Pinpoint the cell where the given text exists, returning its [X, Y] midpoint coordinate. 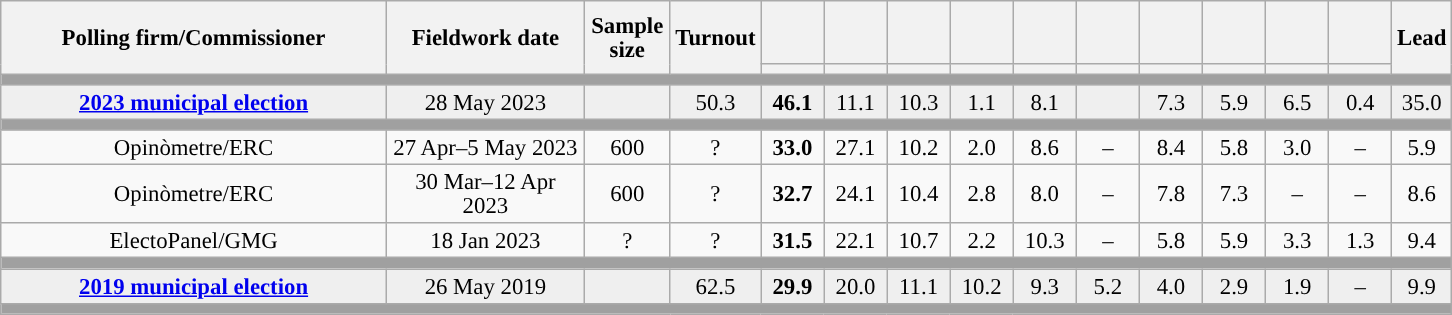
35.0 [1422, 102]
8.4 [1170, 148]
6.5 [1298, 102]
1.1 [982, 102]
2.9 [1234, 286]
29.9 [792, 286]
32.7 [792, 194]
1.9 [1298, 286]
2019 municipal election [194, 286]
ElectoPanel/GMG [194, 242]
27.1 [856, 148]
8.1 [1044, 102]
27 Apr–5 May 2023 [485, 148]
1.3 [1360, 242]
62.5 [716, 286]
31.5 [792, 242]
30 Mar–12 Apr 2023 [485, 194]
0.4 [1360, 102]
20.0 [856, 286]
3.0 [1298, 148]
4.0 [1170, 286]
22.1 [856, 242]
50.3 [716, 102]
2.0 [982, 148]
Polling firm/Commissioner [194, 38]
9.4 [1422, 242]
3.3 [1298, 242]
24.1 [856, 194]
18 Jan 2023 [485, 242]
26 May 2019 [485, 286]
10.7 [918, 242]
5.2 [1108, 286]
9.3 [1044, 286]
33.0 [792, 148]
Turnout [716, 38]
28 May 2023 [485, 102]
9.9 [1422, 286]
2023 municipal election [194, 102]
Sample size [627, 38]
7.8 [1170, 194]
8.0 [1044, 194]
46.1 [792, 102]
Lead [1422, 38]
2.8 [982, 194]
10.4 [918, 194]
2.2 [982, 242]
Fieldwork date [485, 38]
